From the cell containing the given text, extract its center point as [x, y] coordinate. 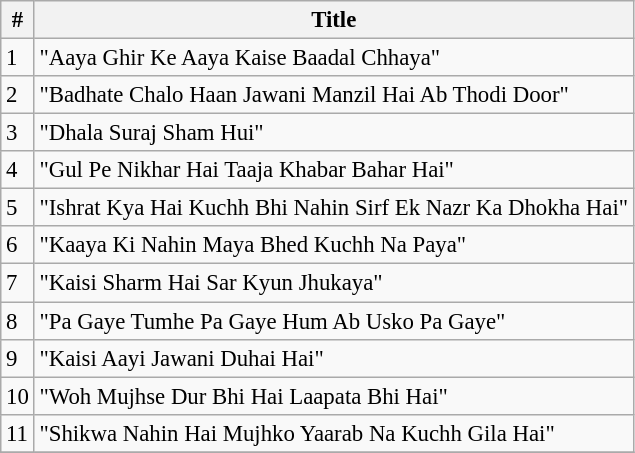
7 [18, 283]
"Woh Mujhse Dur Bhi Hai Laapata Bhi Hai" [334, 396]
9 [18, 358]
"Kaisi Aayi Jawani Duhai Hai" [334, 358]
"Badhate Chalo Haan Jawani Manzil Hai Ab Thodi Door" [334, 95]
"Gul Pe Nikhar Hai Taaja Khabar Bahar Hai" [334, 170]
11 [18, 433]
6 [18, 245]
10 [18, 396]
2 [18, 95]
"Kaaya Ki Nahin Maya Bhed Kuchh Na Paya" [334, 245]
3 [18, 133]
# [18, 20]
Title [334, 20]
"Aaya Ghir Ke Aaya Kaise Baadal Chhaya" [334, 58]
"Pa Gaye Tumhe Pa Gaye Hum Ab Usko Pa Gaye" [334, 321]
8 [18, 321]
"Dhala Suraj Sham Hui" [334, 133]
5 [18, 208]
4 [18, 170]
"Shikwa Nahin Hai Mujhko Yaarab Na Kuchh Gila Hai" [334, 433]
"Ishrat Kya Hai Kuchh Bhi Nahin Sirf Ek Nazr Ka Dhokha Hai" [334, 208]
"Kaisi Sharm Hai Sar Kyun Jhukaya" [334, 283]
1 [18, 58]
